Detect which cell encompasses the target text, then output its [x, y] center coordinate. 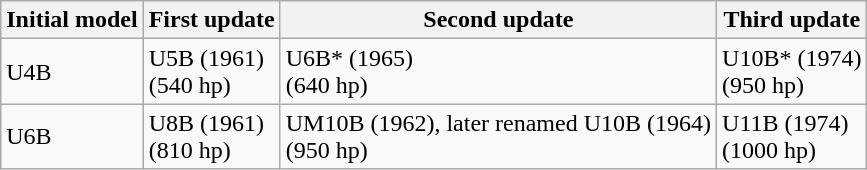
UM10B (1962), later renamed U10B (1964)(950 hp) [498, 136]
U4B [72, 72]
U6B [72, 136]
U6B* (1965)(640 hp) [498, 72]
First update [212, 20]
U5B (1961)(540 hp) [212, 72]
Initial model [72, 20]
U11B (1974)(1000 hp) [792, 136]
Third update [792, 20]
Second update [498, 20]
U10B* (1974)(950 hp) [792, 72]
U8B (1961)(810 hp) [212, 136]
